Capture the cell that displays the provided text and extract its [X, Y] central coordinate. 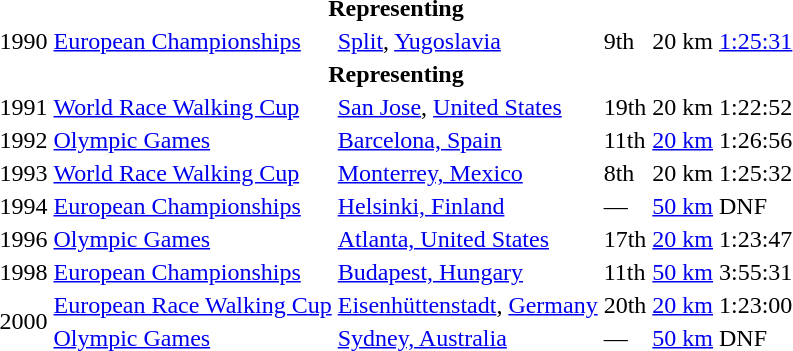
9th [625, 41]
San Jose, United States [468, 107]
Helsinki, Finland [468, 206]
20th [625, 305]
Barcelona, Spain [468, 140]
— [625, 206]
Split, Yugoslavia [468, 41]
8th [625, 173]
Eisenhüttenstadt, Germany [468, 305]
European Race Walking Cup [192, 305]
17th [625, 239]
Atlanta, United States [468, 239]
19th [625, 107]
Monterrey, Mexico [468, 173]
Budapest, Hungary [468, 272]
